Scan for the cell matching the given text and deliver its (x, y) coordinate at center. 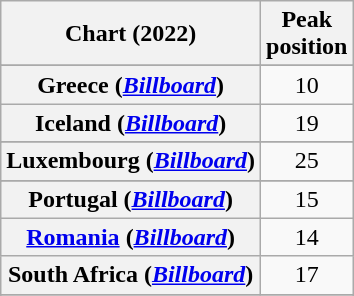
10 (307, 85)
Portugal (Billboard) (131, 199)
17 (307, 275)
Chart (2022) (131, 34)
19 (307, 123)
Iceland (Billboard) (131, 123)
15 (307, 199)
Peakposition (307, 34)
Luxembourg (Billboard) (131, 161)
South Africa (Billboard) (131, 275)
Greece (Billboard) (131, 85)
14 (307, 237)
Romania (Billboard) (131, 237)
25 (307, 161)
